Locate the cell with the specified text and output its [X, Y] center coordinate. 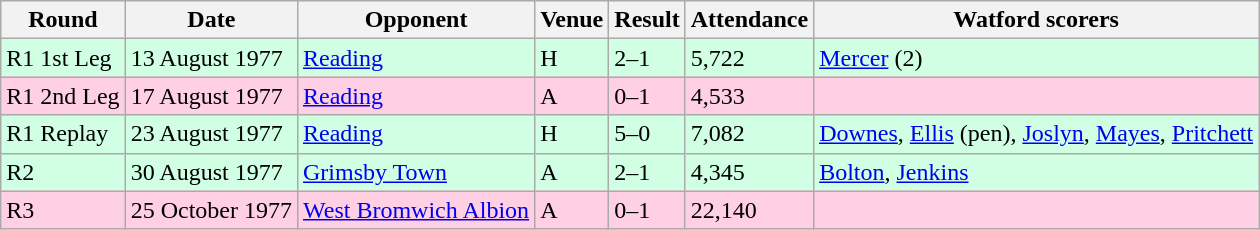
Venue [572, 20]
30 August 1977 [211, 172]
Grimsby Town [416, 172]
5–0 [647, 134]
7,082 [749, 134]
17 August 1977 [211, 96]
Attendance [749, 20]
R1 Replay [63, 134]
R1 2nd Leg [63, 96]
13 August 1977 [211, 58]
Date [211, 20]
West Bromwich Albion [416, 210]
23 August 1977 [211, 134]
Downes, Ellis (pen), Joslyn, Mayes, Pritchett [1036, 134]
Bolton, Jenkins [1036, 172]
Mercer (2) [1036, 58]
Opponent [416, 20]
25 October 1977 [211, 210]
4,533 [749, 96]
22,140 [749, 210]
Watford scorers [1036, 20]
Result [647, 20]
R3 [63, 210]
R1 1st Leg [63, 58]
Round [63, 20]
R2 [63, 172]
5,722 [749, 58]
4,345 [749, 172]
